Search for the cell housing the specified text and yield its (X, Y) center coordinate. 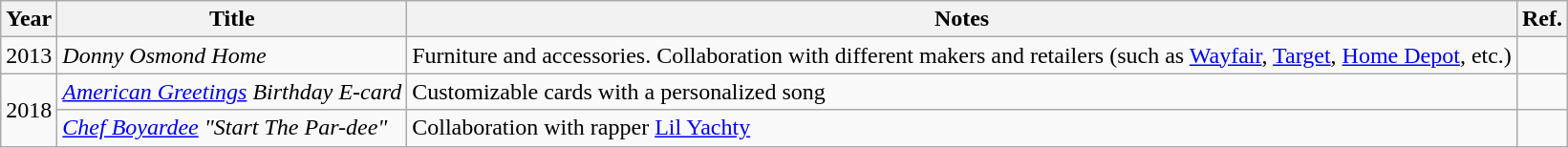
Title (232, 19)
Collaboration with rapper Lil Yachty (962, 128)
Year (29, 19)
2013 (29, 55)
Notes (962, 19)
Customizable cards with a personalized song (962, 92)
American Greetings Birthday E-card (232, 92)
2018 (29, 110)
Chef Boyardee "Start The Par-dee" (232, 128)
Donny Osmond Home (232, 55)
Furniture and accessories. Collaboration with different makers and retailers (such as Wayfair, Target, Home Depot, etc.) (962, 55)
Ref. (1542, 19)
